Extract the (X, Y) coordinate from the center of the cell holding the provided text.  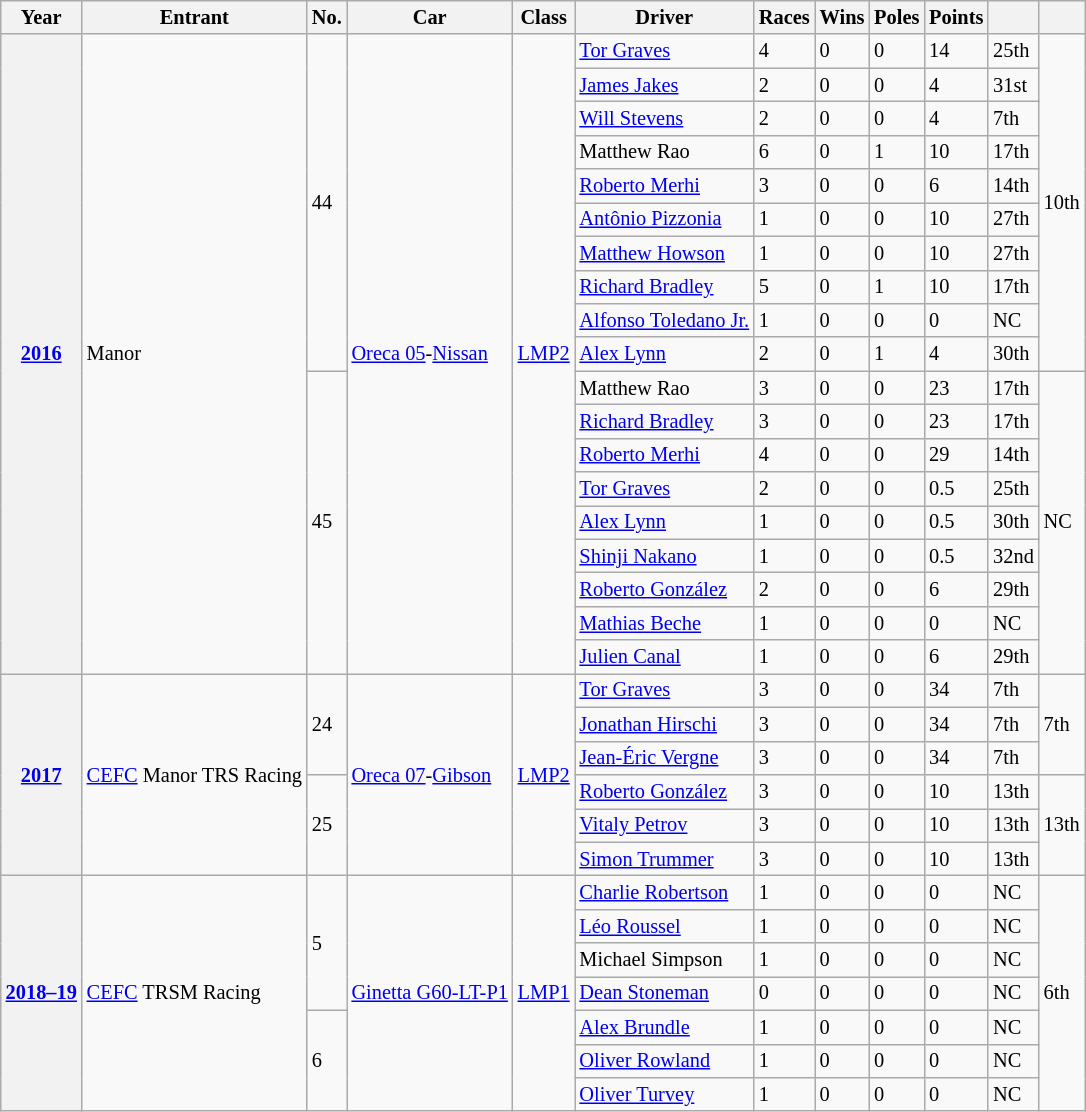
29 (956, 455)
Oreca 05-Nissan (430, 354)
CEFC TRSM Racing (194, 993)
14 (956, 51)
44 (327, 202)
2018–19 (42, 993)
Car (430, 17)
32nd (1013, 556)
2017 (42, 774)
Charlie Robertson (664, 892)
Michael Simpson (664, 960)
Vitaly Petrov (664, 825)
Poles (896, 17)
31st (1013, 85)
25 (327, 824)
Matthew Howson (664, 253)
2016 (42, 354)
Manor (194, 354)
Ginetta G60-LT-P1 (430, 993)
Léo Roussel (664, 926)
Points (956, 17)
24 (327, 724)
Entrant (194, 17)
No. (327, 17)
Class (544, 17)
10th (1062, 202)
Julien Canal (664, 657)
Driver (664, 17)
Antônio Pizzonia (664, 219)
Oliver Rowland (664, 1061)
Shinji Nakano (664, 556)
Mathias Beche (664, 623)
James Jakes (664, 85)
45 (327, 522)
Jonathan Hirschi (664, 724)
Oliver Turvey (664, 1094)
Will Stevens (664, 118)
Alfonso Toledano Jr. (664, 320)
Alex Brundle (664, 1027)
CEFC Manor TRS Racing (194, 774)
Dean Stoneman (664, 993)
Simon Trummer (664, 859)
Oreca 07-Gibson (430, 774)
Year (42, 17)
6th (1062, 993)
Jean-Éric Vergne (664, 758)
LMP1 (544, 993)
Wins (842, 17)
Races (784, 17)
